Find where the given text appears and provide that cell's center as (x, y) coordinate. 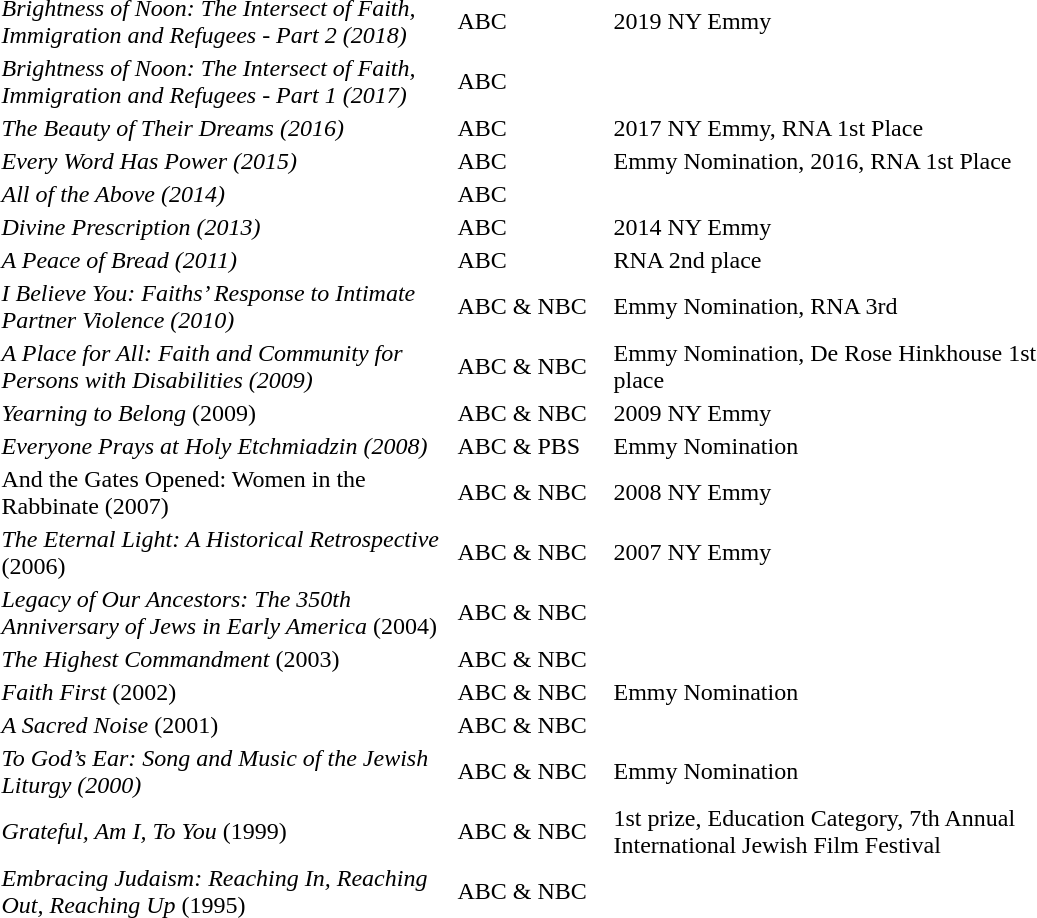
Divine Prescription (2013) (226, 227)
All of the Above (2014) (226, 194)
Every Word Has Power (2015) (226, 161)
The Eternal Light: A Historical Retrospective (2006) (226, 552)
Legacy of Our Ancestors: The 350th Anniversary of Jews in Early America (2004) (226, 612)
The Beauty of Their Dreams (2016) (226, 128)
ABC & PBS (532, 446)
To God’s Ear: Song and Music of the Jewish Liturgy (2000) (226, 772)
Brightness of Noon: The Intersect of Faith, Immigration and Refugees - Part 1 (2017) (226, 82)
The Highest Commandment (2003) (226, 659)
A Sacred Noise (2001) (226, 725)
Faith First (2002) (226, 692)
And the Gates Opened: Women in the Rabbinate (2007) (226, 492)
Everyone Prays at Holy Etchmiadzin (2008) (226, 446)
A Peace of Bread (2011) (226, 260)
I Believe You: Faiths’ Response to Intimate Partner Violence (2010) (226, 306)
A Place for All: Faith and Community for Persons with Disabilities (2009) (226, 366)
Yearning to Belong (2009) (226, 413)
Grateful, Am I, To You (1999) (226, 832)
